Extract the [x, y] coordinate from the center of the cell holding the provided text.  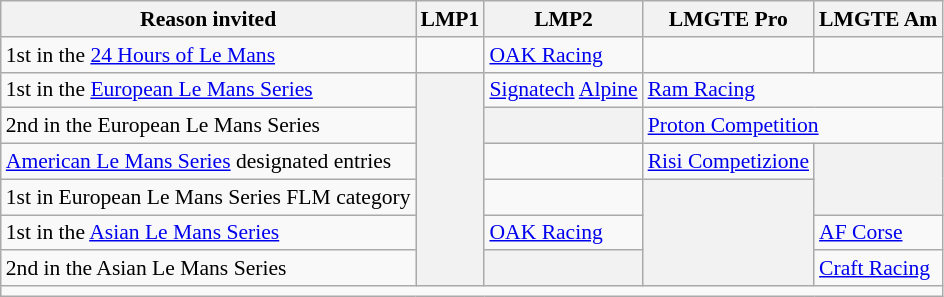
1st in the Asian Le Mans Series [208, 233]
Signatech Alpine [563, 90]
1st in the European Le Mans Series [208, 90]
1st in the 24 Hours of Le Mans [208, 55]
Craft Racing [878, 269]
Proton Competition [793, 126]
1st in European Le Mans Series FLM category [208, 197]
Reason invited [208, 19]
LMP2 [563, 19]
LMGTE Am [878, 19]
AF Corse [878, 233]
LMP1 [450, 19]
American Le Mans Series designated entries [208, 162]
Risi Competizione [728, 162]
2nd in the Asian Le Mans Series [208, 269]
Ram Racing [793, 90]
2nd in the European Le Mans Series [208, 126]
LMGTE Pro [728, 19]
